Return the (X, Y) coordinate for the center point of the cell that contains the specified text.  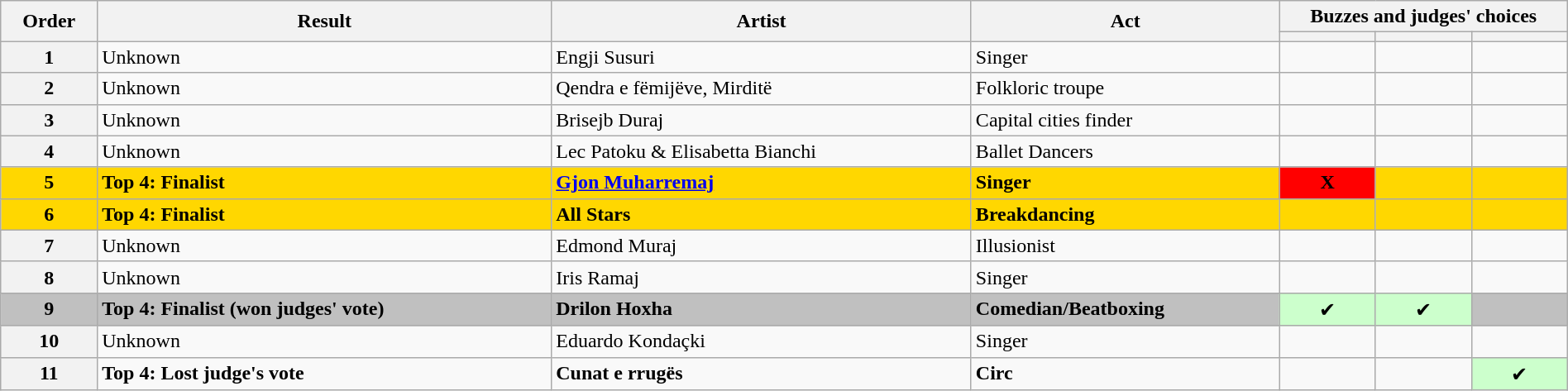
3 (50, 120)
Cunat e rrugës (762, 374)
Iris Ramaj (762, 277)
Breakdancing (1125, 214)
Result (324, 21)
Order (50, 21)
Qendra e fëmijëve, Mirditë (762, 88)
Top 4: Finalist (won judges' vote) (324, 309)
7 (50, 246)
Eduardo Kondaçki (762, 341)
Circ (1125, 374)
Buzzes and judges' choices (1423, 17)
Gjon Muharremaj (762, 183)
Act (1125, 21)
Comedian/Beatboxing (1125, 309)
5 (50, 183)
All Stars (762, 214)
11 (50, 374)
4 (50, 151)
8 (50, 277)
Top 4: Lost judge's vote (324, 374)
Ballet Dancers (1125, 151)
Illusionist (1125, 246)
Brisejb Duraj (762, 120)
Folkloric troupe (1125, 88)
1 (50, 57)
Artist (762, 21)
Drilon Hoxha (762, 309)
Lec Patoku & Elisabetta Bianchi (762, 151)
10 (50, 341)
X (1327, 183)
2 (50, 88)
6 (50, 214)
Capital cities finder (1125, 120)
9 (50, 309)
Engji Susuri (762, 57)
Edmond Muraj (762, 246)
